Pinpoint the cell where the given text exists, returning its (x, y) midpoint coordinate. 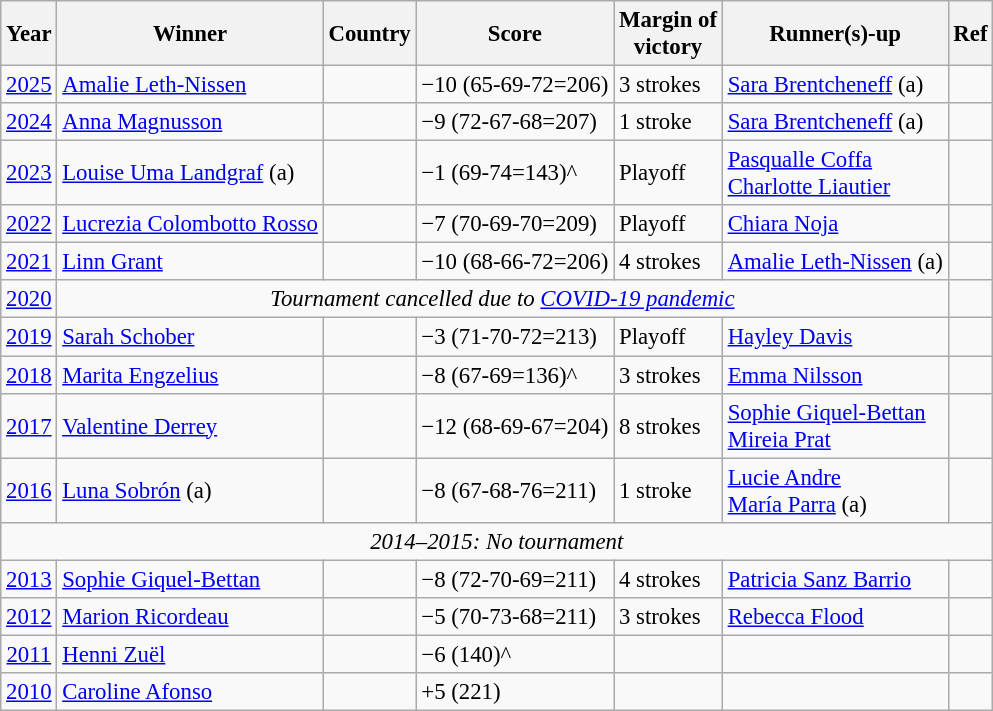
2022 (29, 224)
Henni Zuël (190, 654)
−10 (65-69-72=206) (515, 85)
Sophie Giquel-Bettan (190, 579)
Marion Ricordeau (190, 617)
Valentine Derrey (190, 426)
Rebecca Flood (835, 617)
2024 (29, 122)
Ref (970, 34)
Winner (190, 34)
Anna Magnusson (190, 122)
Louise Uma Landgraf (a) (190, 174)
−9 (72-67-68=207) (515, 122)
2013 (29, 579)
Runner(s)-up (835, 34)
Chiara Noja (835, 224)
−8 (67-68-76=211) (515, 490)
−5 (70-73-68=211) (515, 617)
2021 (29, 262)
2023 (29, 174)
2025 (29, 85)
Patricia Sanz Barrio (835, 579)
−12 (68-69-67=204) (515, 426)
Amalie Leth-Nissen (190, 85)
Marita Engzelius (190, 375)
Pasqualle Coffa Charlotte Liautier (835, 174)
Caroline Afonso (190, 692)
2014–2015: No tournament (497, 541)
2016 (29, 490)
Country (370, 34)
Sophie Giquel-Bettan Mireia Prat (835, 426)
Linn Grant (190, 262)
2020 (29, 299)
2012 (29, 617)
Tournament cancelled due to COVID-19 pandemic (502, 299)
8 strokes (668, 426)
−10 (68-66-72=206) (515, 262)
Amalie Leth-Nissen (a) (835, 262)
Year (29, 34)
2018 (29, 375)
2017 (29, 426)
Emma Nilsson (835, 375)
2010 (29, 692)
2011 (29, 654)
−8 (72-70-69=211) (515, 579)
Luna Sobrón (a) (190, 490)
Sarah Schober (190, 337)
Hayley Davis (835, 337)
−8 (67-69=136)^ (515, 375)
−1 (69-74=143)^ (515, 174)
Margin ofvictory (668, 34)
−3 (71-70-72=213) (515, 337)
Lucrezia Colombotto Rosso (190, 224)
Lucie Andre María Parra (a) (835, 490)
Score (515, 34)
2019 (29, 337)
+5 (221) (515, 692)
−7 (70-69-70=209) (515, 224)
−6 (140)^ (515, 654)
